Return the (x, y) coordinate for the center point of the cell that contains the specified text.  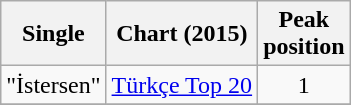
Peakposition (304, 34)
1 (304, 85)
Single (54, 34)
Türkçe Top 20 (182, 85)
Chart (2015) (182, 34)
"İstersen" (54, 85)
